Extract the (X, Y) coordinate from the center of the cell holding the provided text.  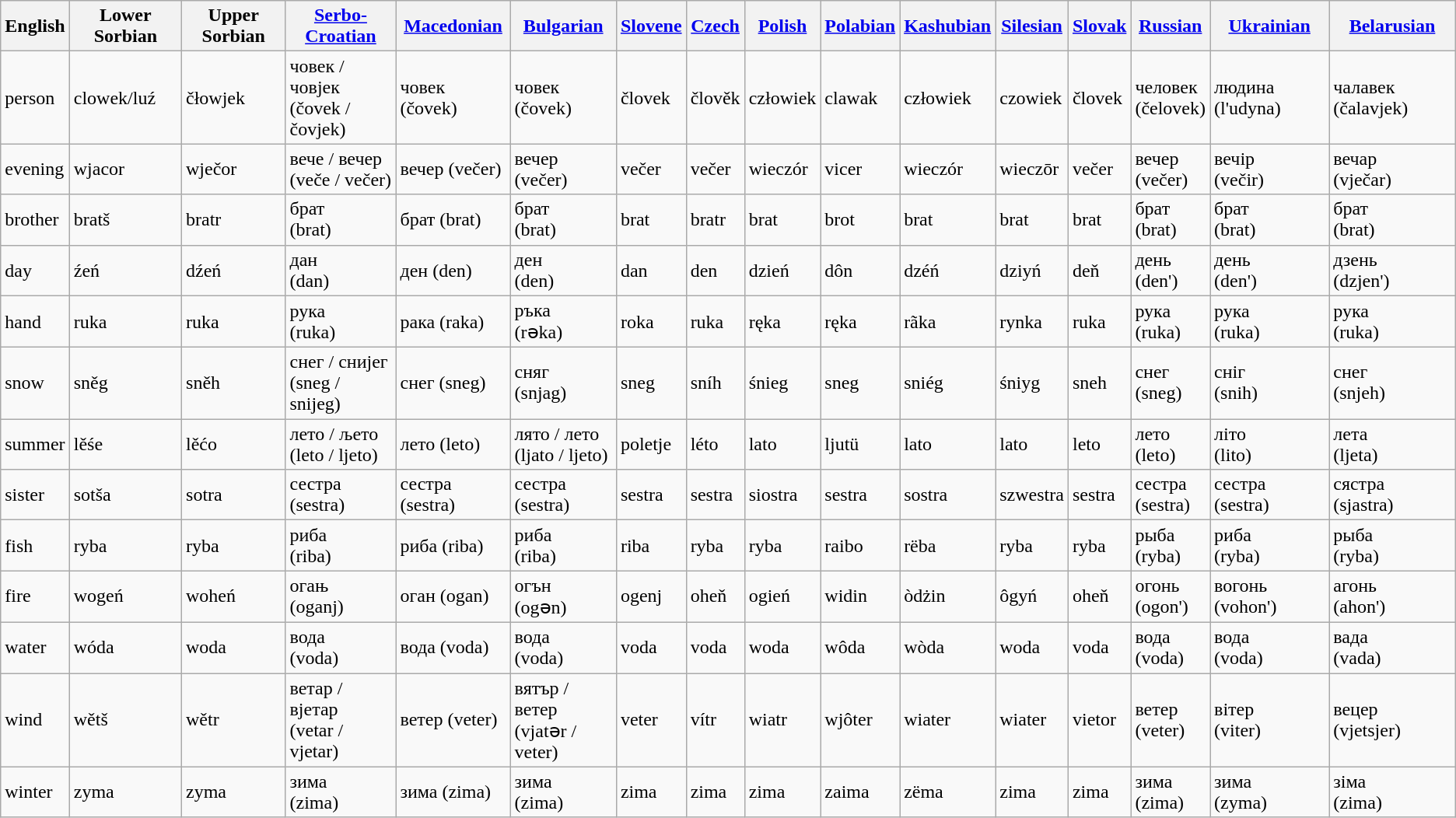
lěćo (233, 445)
dzień (782, 271)
людина (l'udyna) (1269, 98)
wóda (125, 647)
siostra (782, 495)
снег / снијег(sneg / snijeg) (341, 383)
вятър / ветер(vjatər / veter) (563, 720)
sněh (233, 383)
poletje (651, 445)
сестра (sestra) (453, 495)
вада(vada) (1392, 647)
clowek/luź (125, 98)
òdżin (947, 597)
čłowjek (233, 98)
winter (35, 792)
śnieg (782, 383)
ръка(rəka) (563, 322)
English (35, 26)
snow (35, 383)
оган (ogan) (453, 597)
ôgyń (1032, 597)
снег(sneg) (1171, 383)
wětš (125, 720)
wětr (233, 720)
ветар / вјетар(vetar / vjetar) (341, 720)
вогонь(vohon') (1269, 597)
Kashubian (947, 26)
рака (raka) (453, 322)
wjacor (125, 170)
wječor (233, 170)
ogień (782, 597)
дзень(dzjen') (1392, 271)
зима(zyma) (1269, 792)
dzéń (947, 271)
Polabian (860, 26)
риба(ryba) (1269, 546)
sníh (716, 383)
дан(dan) (341, 271)
person (35, 98)
evening (35, 170)
човек / човјек(čovek / čovjek) (341, 98)
veter (651, 720)
vietor (1099, 720)
wjôter (860, 720)
ogenj (651, 597)
огън(ogən) (563, 597)
wind (35, 720)
vicer (860, 170)
zëma (947, 792)
den (716, 271)
вітер(viter) (1269, 720)
summer (35, 445)
wôda (860, 647)
Belarusian (1392, 26)
wogeń (125, 597)
fire (35, 597)
Macedonian (453, 26)
Bulgarian (563, 26)
śniyg (1032, 383)
Upper Sorbian (233, 26)
вече / вечер(veče / večer) (341, 170)
sneh (1099, 383)
sister (35, 495)
риба (riba) (453, 546)
lěśe (125, 445)
sněg (125, 383)
dan (651, 271)
widin (860, 597)
Serbo-Croatian (341, 26)
brother (35, 219)
лето (leto) (453, 445)
riba (651, 546)
зіма(zima) (1392, 792)
woheń (233, 597)
агонь(ahon') (1392, 597)
roka (651, 322)
sotša (125, 495)
dźeń (233, 271)
Russian (1171, 26)
вечір(večir) (1269, 170)
огањ(oganj) (341, 597)
брат (brat) (453, 219)
water (35, 647)
wieczōr (1032, 170)
day (35, 271)
чалавек (čalavjek) (1392, 98)
ден (den) (453, 271)
зима (zima) (453, 792)
wiatr (782, 720)
Slovene (651, 26)
вечар(vječar) (1392, 170)
Slovak (1099, 26)
czowiek (1032, 98)
сняг(snjag) (563, 383)
Lower Sorbian (125, 26)
szwestra (1032, 495)
Polish (782, 26)
ветер(veter) (1171, 720)
огонь(ogon') (1171, 597)
лето / љето(leto / ljeto) (341, 445)
человек(čelovek) (1171, 98)
ljutü (860, 445)
hand (35, 322)
źeń (125, 271)
léto (716, 445)
вецер(vjetsjer) (1392, 720)
снег (sneg) (453, 383)
снег(snjeh) (1392, 383)
clawak (860, 98)
sotra (233, 495)
zaima (860, 792)
wòda (947, 647)
літо(lito) (1269, 445)
лета(ljeta) (1392, 445)
ветер (veter) (453, 720)
bratš (125, 219)
fish (35, 546)
сястра(sjastra) (1392, 495)
човек(čovek) (563, 98)
rãka (947, 322)
brot (860, 219)
sniég (947, 383)
deň (1099, 271)
sostra (947, 495)
rëba (947, 546)
вода (voda) (453, 647)
лято / лето(ljato / ljeto) (563, 445)
člověk (716, 98)
raibo (860, 546)
Czech (716, 26)
vítr (716, 720)
Silesian (1032, 26)
dôn (860, 271)
ден(den) (563, 271)
Ukrainian (1269, 26)
вечер (večer) (453, 170)
човек (čovek) (453, 98)
лето(leto) (1171, 445)
rynka (1032, 322)
dziyń (1032, 271)
leto (1099, 445)
сніг(snih) (1269, 383)
